Output the (X, Y) coordinate of the center of the cell containing the given text.  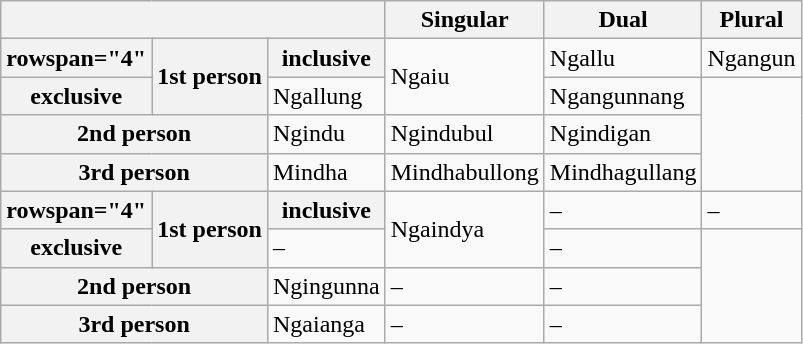
Ngaindya (464, 229)
Ngaiu (464, 77)
Ngaianga (326, 324)
Mindha (326, 172)
Ngingunna (326, 286)
Mindhagullang (623, 172)
Mindhabullong (464, 172)
Dual (623, 20)
Ngallung (326, 96)
Ngindubul (464, 134)
Ngallu (623, 58)
Plural (752, 20)
Singular (464, 20)
Ngangun (752, 58)
Ngindigan (623, 134)
Ngindu (326, 134)
Ngangunnang (623, 96)
